From the cell containing the given text, extract its center point as [x, y] coordinate. 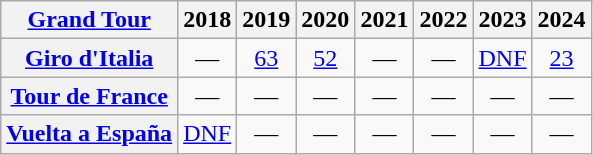
2021 [384, 20]
Tour de France [90, 96]
63 [266, 58]
2022 [444, 20]
2019 [266, 20]
Grand Tour [90, 20]
2020 [326, 20]
52 [326, 58]
2024 [562, 20]
Giro d'Italia [90, 58]
23 [562, 58]
2023 [502, 20]
2018 [208, 20]
Vuelta a España [90, 134]
